Provide the [X, Y] coordinate of the cell's center where the given text is located.  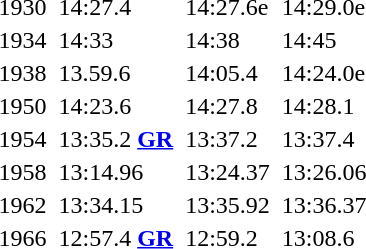
13:35.92 [228, 205]
14:05.4 [228, 73]
14:27.8 [228, 106]
13:24.37 [228, 172]
14:38 [228, 40]
13:14.96 [116, 172]
13:37.2 [228, 139]
13:35.2 GR [116, 139]
13:34.15 [116, 205]
13.59.6 [116, 73]
14:33 [116, 40]
14:23.6 [116, 106]
